For the text-containing cell, return its midpoint in (X, Y) coordinate format. 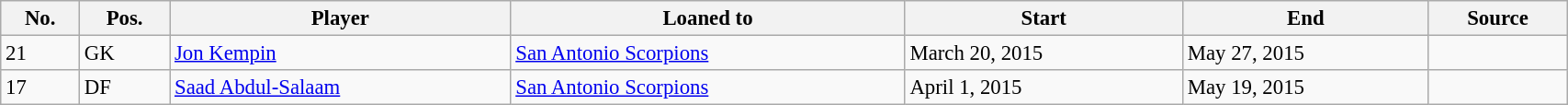
End (1305, 18)
May 27, 2015 (1305, 53)
Start (1043, 18)
DF (125, 87)
21 (40, 53)
Source (1497, 18)
Pos. (125, 18)
Loaned to (707, 18)
March 20, 2015 (1043, 53)
May 19, 2015 (1305, 87)
No. (40, 18)
17 (40, 87)
April 1, 2015 (1043, 87)
Jon Kempin (340, 53)
GK (125, 53)
Saad Abdul-Salaam (340, 87)
Player (340, 18)
